Return [x, y] of the center of cell containing provided text 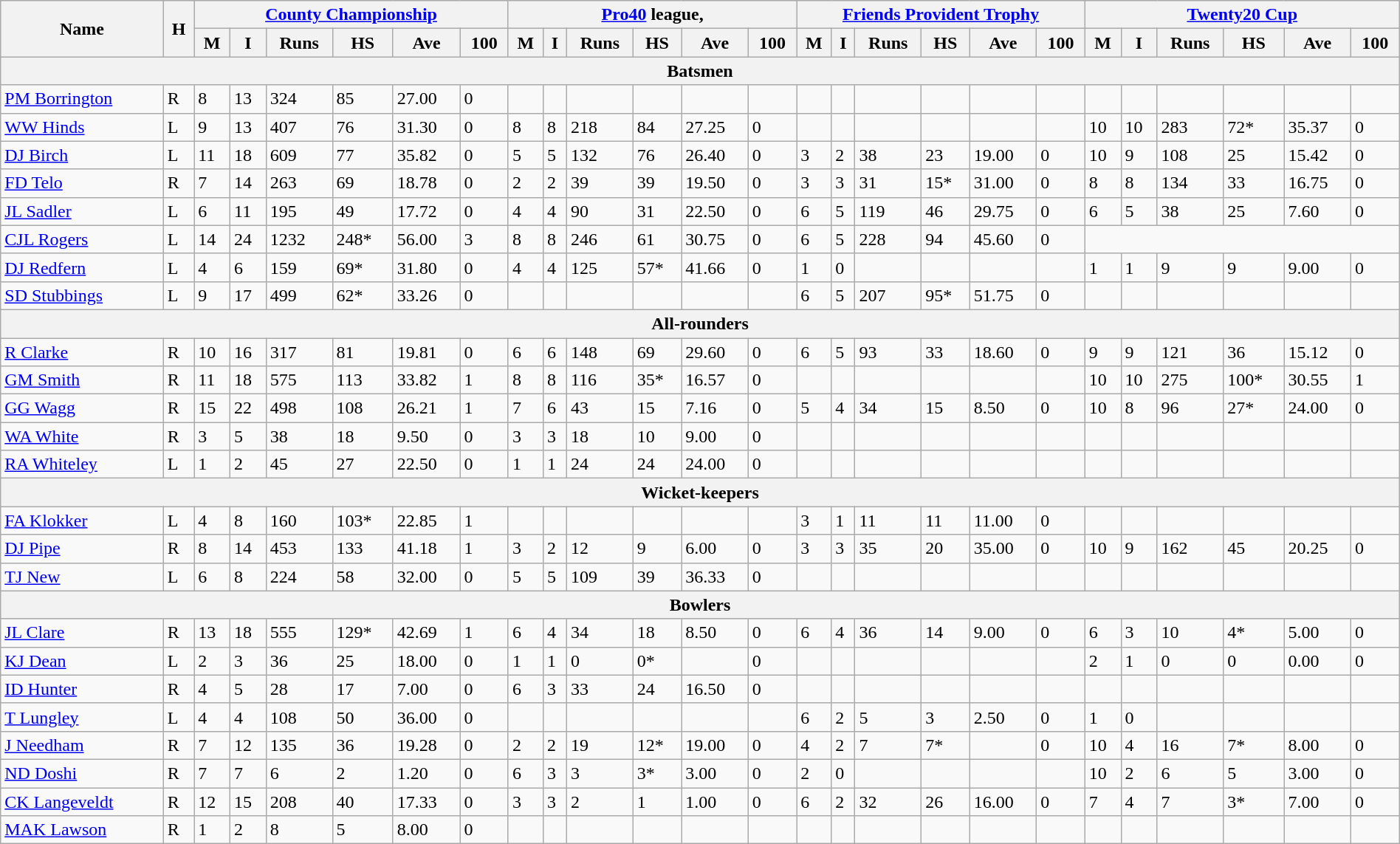
32.00 [427, 577]
116 [600, 380]
1.20 [427, 773]
29.75 [1003, 211]
35* [657, 380]
SD Stubbings [83, 295]
31.00 [1003, 183]
Wicket-keepers [700, 493]
72* [1254, 127]
95* [946, 295]
499 [299, 295]
CK Langeveldt [83, 801]
93 [888, 352]
1.00 [715, 801]
160 [299, 521]
H [179, 29]
RA Whiteley [83, 464]
36.00 [427, 717]
51.75 [1003, 295]
County Championship [351, 15]
103* [363, 521]
18.60 [1003, 352]
100* [1254, 380]
23 [946, 155]
JL Sadler [83, 211]
46 [946, 211]
121 [1190, 352]
19.28 [427, 745]
228 [888, 239]
27 [363, 464]
19.81 [427, 352]
ND Doshi [83, 773]
84 [657, 127]
90 [600, 211]
CJL Rogers [83, 239]
575 [299, 380]
36.33 [715, 577]
85 [363, 99]
94 [946, 239]
58 [363, 577]
DJ Redfern [83, 267]
0.00 [1317, 661]
555 [299, 633]
56.00 [427, 239]
11.00 [1003, 521]
22 [248, 408]
134 [1190, 183]
248* [363, 239]
218 [600, 127]
317 [299, 352]
19.50 [715, 183]
96 [1190, 408]
JL Clare [83, 633]
129* [363, 633]
26 [946, 801]
498 [299, 408]
50 [363, 717]
27.00 [427, 99]
41.18 [427, 549]
609 [299, 155]
18.78 [427, 183]
246 [600, 239]
ID Hunter [83, 689]
KJ Dean [83, 661]
324 [299, 99]
J Needham [83, 745]
16.00 [1003, 801]
15.12 [1317, 352]
30.55 [1317, 380]
35.37 [1317, 127]
31.30 [427, 127]
Bowlers [700, 605]
224 [299, 577]
148 [600, 352]
77 [363, 155]
69* [363, 267]
MAK Lawson [83, 830]
35.00 [1003, 549]
2.50 [1003, 717]
20 [946, 549]
4* [1254, 633]
DJ Pipe [83, 549]
PM Borrington [83, 99]
81 [363, 352]
Twenty20 Cup [1242, 15]
283 [1190, 127]
453 [299, 549]
208 [299, 801]
207 [888, 295]
263 [299, 183]
Friends Provident Trophy [941, 15]
Batsmen [700, 71]
WW Hinds [83, 127]
0* [657, 661]
22.85 [427, 521]
125 [600, 267]
16.50 [715, 689]
133 [363, 549]
33.82 [427, 380]
DJ Birch [83, 155]
GM Smith [83, 380]
45.60 [1003, 239]
61 [657, 239]
GG Wagg [83, 408]
32 [888, 801]
407 [299, 127]
26.40 [715, 155]
19 [600, 745]
15* [946, 183]
57* [657, 267]
26.21 [427, 408]
49 [363, 211]
27.25 [715, 127]
TJ New [83, 577]
119 [888, 211]
162 [1190, 549]
113 [363, 380]
109 [600, 577]
5.00 [1317, 633]
17.33 [427, 801]
35 [888, 549]
FD Telo [83, 183]
27* [1254, 408]
30.75 [715, 239]
35.82 [427, 155]
FA Klokker [83, 521]
17.72 [427, 211]
12* [657, 745]
All-rounders [700, 323]
28 [299, 689]
Pro40 league, [652, 15]
WA White [83, 436]
T Lungley [83, 717]
41.66 [715, 267]
275 [1190, 380]
135 [299, 745]
18.00 [427, 661]
132 [600, 155]
Name [83, 29]
20.25 [1317, 549]
7.60 [1317, 211]
9.50 [427, 436]
159 [299, 267]
31.80 [427, 267]
33.26 [427, 295]
62* [363, 295]
1232 [299, 239]
6.00 [715, 549]
40 [363, 801]
7.16 [715, 408]
15.42 [1317, 155]
195 [299, 211]
R Clarke [83, 352]
42.69 [427, 633]
16.75 [1317, 183]
16.57 [715, 380]
43 [600, 408]
29.60 [715, 352]
